Return (X, Y) of the center of cell containing provided text 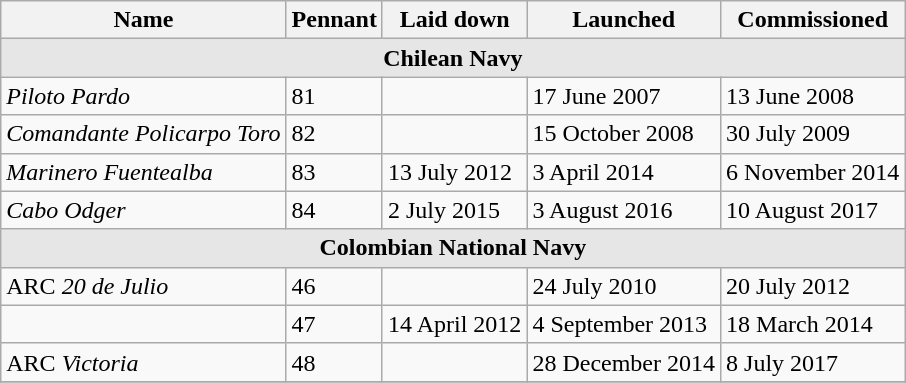
47 (334, 324)
13 July 2012 (454, 172)
46 (334, 286)
Marinero Fuentealba (144, 172)
3 April 2014 (624, 172)
18 March 2014 (813, 324)
20 July 2012 (813, 286)
Name (144, 20)
Commissioned (813, 20)
ARC 20 de Julio (144, 286)
Comandante Policarpo Toro (144, 134)
Piloto Pardo (144, 96)
3 August 2016 (624, 210)
81 (334, 96)
48 (334, 362)
Colombian National Navy (453, 248)
10 August 2017 (813, 210)
30 July 2009 (813, 134)
Chilean Navy (453, 58)
83 (334, 172)
ARC Victoria (144, 362)
17 June 2007 (624, 96)
28 December 2014 (624, 362)
84 (334, 210)
Launched (624, 20)
13 June 2008 (813, 96)
Cabo Odger (144, 210)
4 September 2013 (624, 324)
2 July 2015 (454, 210)
8 July 2017 (813, 362)
15 October 2008 (624, 134)
24 July 2010 (624, 286)
82 (334, 134)
Pennant (334, 20)
Laid down (454, 20)
14 April 2012 (454, 324)
6 November 2014 (813, 172)
